Locate the cell with the specified text and output its (x, y) center coordinate. 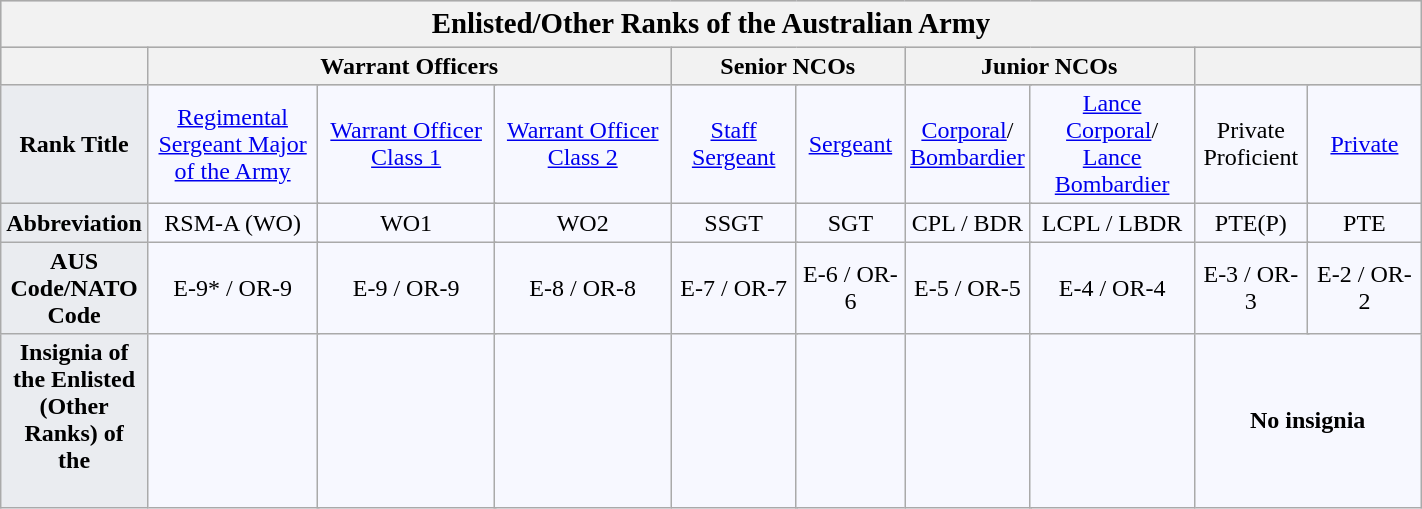
RSM-A (WO) (232, 223)
E-8 / OR-8 (582, 288)
Insignia of the Enlisted (Other Ranks) of the (74, 420)
Warrant Officers (409, 66)
Corporal/Bombardier (968, 144)
Rank Title (74, 144)
Lance Corporal/Lance Bombardier (1112, 144)
E-9* / OR-9 (232, 288)
CPL / BDR (968, 223)
PTE (1365, 223)
PTE(P) (1251, 223)
WO1 (406, 223)
Enlisted/Other Ranks of the Australian Army (711, 24)
E-9 / OR-9 (406, 288)
Private (1365, 144)
Regimental Sergeant Major of the Army (232, 144)
SSGT (734, 223)
WO2 (582, 223)
Sergeant (850, 144)
AUS Code/NATO Code (74, 288)
LCPL / LBDR (1112, 223)
Staff Sergeant (734, 144)
SGT (850, 223)
Private Proficient (1251, 144)
E-5 / OR-5 (968, 288)
Warrant Officer Class 1 (406, 144)
E-4 / OR-4 (1112, 288)
No insignia (1308, 420)
E-7 / OR-7 (734, 288)
E-2 / OR-2 (1365, 288)
E-6 / OR-6 (850, 288)
Warrant Officer Class 2 (582, 144)
Senior NCOs (788, 66)
Abbreviation (74, 223)
Junior NCOs (1050, 66)
E-3 / OR-3 (1251, 288)
